Identify which cell holds the provided text, then report its (X, Y) central coordinate. 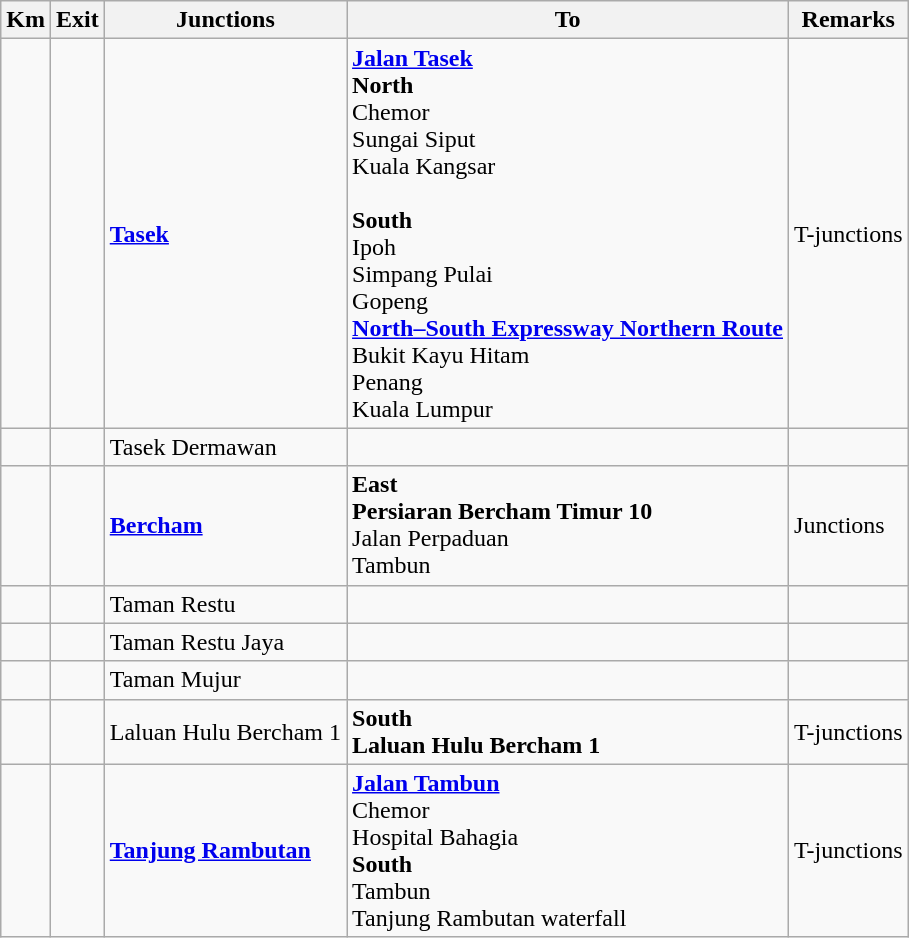
To (568, 20)
Exit (77, 20)
Taman Restu (225, 604)
Tasek Dermawan (225, 447)
SouthLaluan Hulu Bercham 1 (568, 732)
Bercham (225, 526)
Km (26, 20)
Tasek (225, 234)
Taman Mujur (225, 680)
Jalan TasekNorthChemorSungai SiputKuala KangsarSouthIpohSimpang PulaiGopeng North–South Expressway Northern RouteBukit Kayu HitamPenangKuala Lumpur (568, 234)
Laluan Hulu Bercham 1 (225, 732)
Tanjung Rambutan (225, 850)
Remarks (849, 20)
EastPersiaran Bercham Timur 10Jalan PerpaduanTambun (568, 526)
Jalan TambunChemorHospital BahagiaSouthTambunTanjung Rambutan waterfall (568, 850)
Taman Restu Jaya (225, 642)
